Return the (x, y) coordinate for the center point of the cell that contains the specified text.  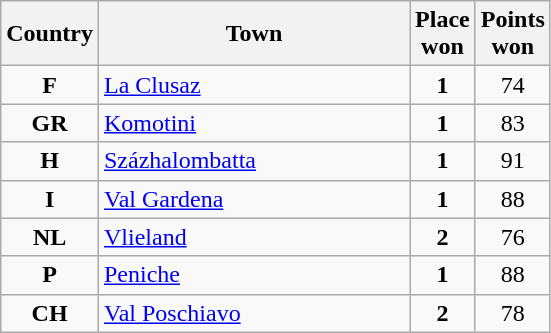
91 (512, 161)
Country (50, 34)
NL (50, 237)
74 (512, 85)
Town (254, 34)
F (50, 85)
I (50, 199)
Val Poschiavo (254, 313)
Komotini (254, 123)
CH (50, 313)
78 (512, 313)
Place won (443, 34)
Vlieland (254, 237)
P (50, 275)
76 (512, 237)
Val Gardena (254, 199)
H (50, 161)
Points won (512, 34)
83 (512, 123)
Százhalombatta (254, 161)
Peniche (254, 275)
GR (50, 123)
La Clusaz (254, 85)
